Pinpoint the cell where the given text exists, returning its [X, Y] midpoint coordinate. 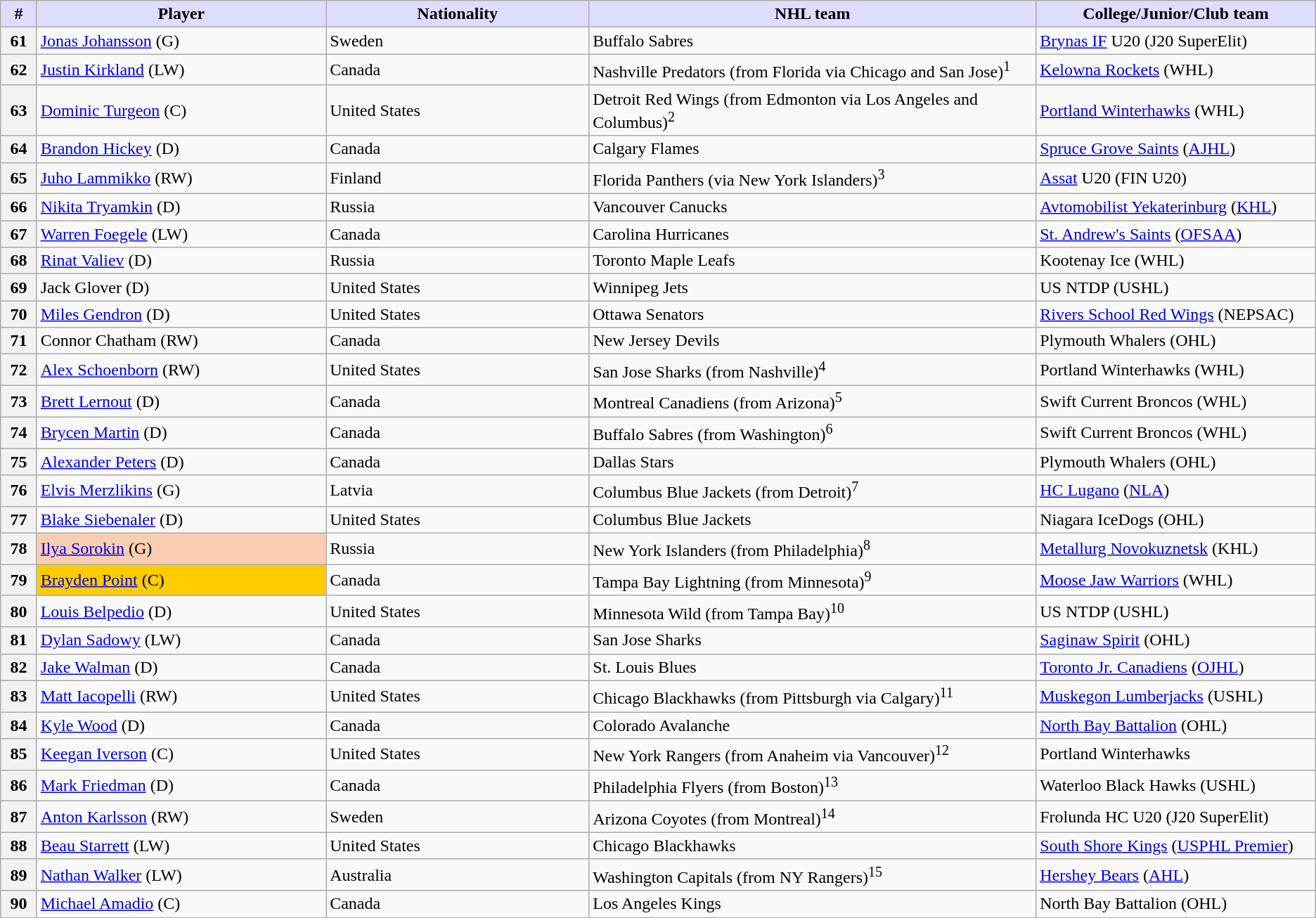
Warren Foegele (LW) [181, 234]
Buffalo Sabres [813, 41]
Hershey Bears (AHL) [1176, 874]
64 [18, 149]
Player [181, 14]
78 [18, 548]
68 [18, 261]
66 [18, 207]
Australia [458, 874]
Nationality [458, 14]
69 [18, 287]
77 [18, 519]
Colorado Avalanche [813, 725]
St. Andrew's Saints (OFSAA) [1176, 234]
Assat U20 (FIN U20) [1176, 179]
Nashville Predators (from Florida via Chicago and San Jose)1 [813, 70]
South Shore Kings (USPHL Premier) [1176, 846]
New York Islanders (from Philadelphia)8 [813, 548]
Los Angeles Kings [813, 904]
72 [18, 370]
67 [18, 234]
Tampa Bay Lightning (from Minnesota)9 [813, 581]
Columbus Blue Jackets (from Detroit)7 [813, 491]
Muskegon Lumberjacks (USHL) [1176, 696]
Carolina Hurricanes [813, 234]
Justin Kirkland (LW) [181, 70]
Miles Gendron (D) [181, 314]
Jake Walman (D) [181, 667]
81 [18, 640]
Louis Belpedio (D) [181, 612]
85 [18, 755]
Dallas Stars [813, 462]
Juho Lammikko (RW) [181, 179]
Moose Jaw Warriors (WHL) [1176, 581]
Keegan Iverson (C) [181, 755]
Alexander Peters (D) [181, 462]
Metallurg Novokuznetsk (KHL) [1176, 548]
San Jose Sharks (from Nashville)4 [813, 370]
73 [18, 402]
New York Rangers (from Anaheim via Vancouver)12 [813, 755]
Anton Karlsson (RW) [181, 817]
Florida Panthers (via New York Islanders)3 [813, 179]
63 [18, 110]
Detroit Red Wings (from Edmonton via Los Angeles and Columbus)2 [813, 110]
76 [18, 491]
Matt Iacopelli (RW) [181, 696]
Montreal Canadiens (from Arizona)5 [813, 402]
Avtomobilist Yekaterinburg (KHL) [1176, 207]
Waterloo Black Hawks (USHL) [1176, 786]
Arizona Coyotes (from Montreal)14 [813, 817]
Nikita Tryamkin (D) [181, 207]
75 [18, 462]
Jack Glover (D) [181, 287]
Brycen Martin (D) [181, 433]
Calgary Flames [813, 149]
Rinat Valiev (D) [181, 261]
Alex Schoenborn (RW) [181, 370]
79 [18, 581]
Spruce Grove Saints (AJHL) [1176, 149]
Blake Siebenaler (D) [181, 519]
Dominic Turgeon (C) [181, 110]
Kyle Wood (D) [181, 725]
Finland [458, 179]
Niagara IceDogs (OHL) [1176, 519]
87 [18, 817]
Chicago Blackhawks (from Pittsburgh via Calgary)11 [813, 696]
74 [18, 433]
Saginaw Spirit (OHL) [1176, 640]
82 [18, 667]
Connor Chatham (RW) [181, 341]
Frolunda HC U20 (J20 SuperElit) [1176, 817]
Kelowna Rockets (WHL) [1176, 70]
Elvis Merzlikins (G) [181, 491]
New Jersey Devils [813, 341]
70 [18, 314]
Rivers School Red Wings (NEPSAC) [1176, 314]
Columbus Blue Jackets [813, 519]
Toronto Maple Leafs [813, 261]
Brandon Hickey (D) [181, 149]
Dylan Sadowy (LW) [181, 640]
# [18, 14]
Mark Friedman (D) [181, 786]
College/Junior/Club team [1176, 14]
86 [18, 786]
Brett Lernout (D) [181, 402]
71 [18, 341]
Winnipeg Jets [813, 287]
HC Lugano (NLA) [1176, 491]
San Jose Sharks [813, 640]
Philadelphia Flyers (from Boston)13 [813, 786]
89 [18, 874]
Vancouver Canucks [813, 207]
St. Louis Blues [813, 667]
Brynas IF U20 (J20 SuperElit) [1176, 41]
84 [18, 725]
Buffalo Sabres (from Washington)6 [813, 433]
80 [18, 612]
Ottawa Senators [813, 314]
NHL team [813, 14]
88 [18, 846]
65 [18, 179]
Kootenay Ice (WHL) [1176, 261]
Michael Amadio (C) [181, 904]
Minnesota Wild (from Tampa Bay)10 [813, 612]
61 [18, 41]
Beau Starrett (LW) [181, 846]
Washington Capitals (from NY Rangers)15 [813, 874]
90 [18, 904]
Portland Winterhawks [1176, 755]
Brayden Point (C) [181, 581]
Nathan Walker (LW) [181, 874]
62 [18, 70]
Chicago Blackhawks [813, 846]
Toronto Jr. Canadiens (OJHL) [1176, 667]
83 [18, 696]
Latvia [458, 491]
Jonas Johansson (G) [181, 41]
Ilya Sorokin (G) [181, 548]
